Provide the [X, Y] coordinate of the cell's center where the given text is located.  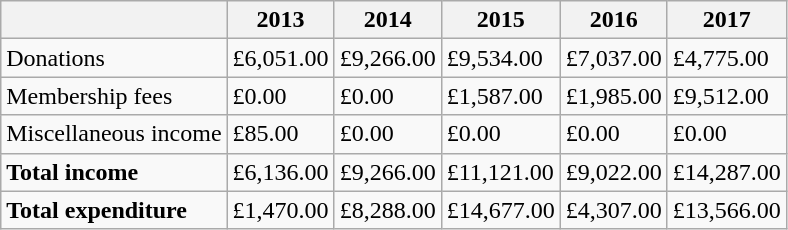
£11,121.00 [500, 172]
£13,566.00 [726, 210]
£1,985.00 [614, 96]
£9,022.00 [614, 172]
Donations [114, 58]
2016 [614, 20]
£4,307.00 [614, 210]
£14,287.00 [726, 172]
£9,534.00 [500, 58]
2015 [500, 20]
2013 [280, 20]
£9,512.00 [726, 96]
£14,677.00 [500, 210]
£1,470.00 [280, 210]
2014 [388, 20]
£6,136.00 [280, 172]
£85.00 [280, 134]
£8,288.00 [388, 210]
Total expenditure [114, 210]
Membership fees [114, 96]
Total income [114, 172]
2017 [726, 20]
£7,037.00 [614, 58]
£6,051.00 [280, 58]
£1,587.00 [500, 96]
Miscellaneous income [114, 134]
£4,775.00 [726, 58]
